Provide the [x, y] coordinate of the cell's center where the given text is located.  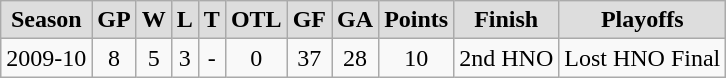
GA [356, 20]
Lost HNO Final [642, 58]
L [184, 20]
28 [356, 58]
Points [416, 20]
37 [309, 58]
T [212, 20]
8 [114, 58]
W [154, 20]
2009-10 [46, 58]
0 [256, 58]
GF [309, 20]
5 [154, 58]
2nd HNO [506, 58]
GP [114, 20]
- [212, 58]
3 [184, 58]
Season [46, 20]
OTL [256, 20]
10 [416, 58]
Finish [506, 20]
Playoffs [642, 20]
